Find where the given text appears and provide that cell's center as [x, y] coordinate. 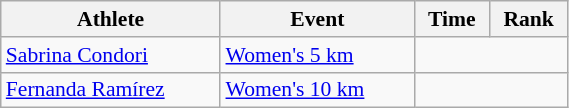
Women's 5 km [317, 55]
Time [452, 19]
Fernanda Ramírez [111, 90]
Event [317, 19]
Women's 10 km [317, 90]
Athlete [111, 19]
Sabrina Condori [111, 55]
Rank [528, 19]
